Pinpoint the cell where the given text exists, returning its (x, y) midpoint coordinate. 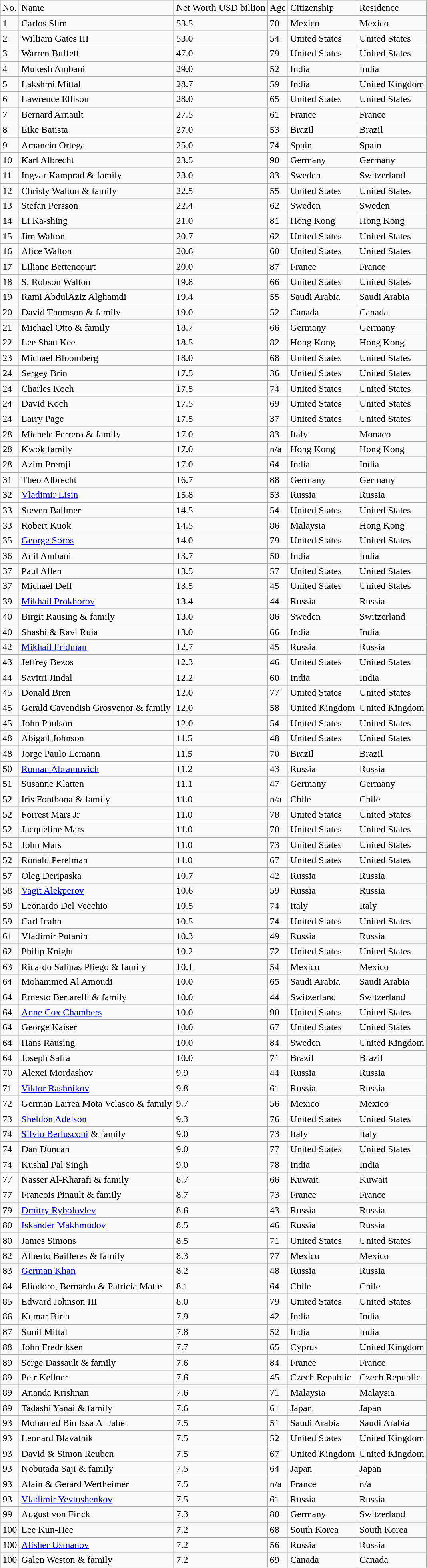
Steven Ballmer (97, 510)
1 (10, 23)
22 (10, 343)
Francois Pinault & family (97, 1195)
3 (10, 54)
Bernard Arnault (97, 114)
12 (10, 191)
47.0 (221, 54)
20.7 (221, 236)
53.0 (221, 38)
Alice Walton (97, 251)
5 (10, 84)
28.0 (221, 99)
Jacqueline Mars (97, 830)
Mohammed Al Amoudi (97, 982)
Michael Otto & family (97, 327)
23.0 (221, 175)
39 (10, 601)
10.1 (221, 967)
No. (10, 8)
Kwok family (97, 449)
2 (10, 38)
25.0 (221, 145)
Stefan Persson (97, 206)
18.5 (221, 343)
16.7 (221, 480)
21 (10, 327)
Dmitry Rybolovlev (97, 1210)
10.2 (221, 952)
22.5 (221, 191)
53.5 (221, 23)
Warren Buffett (97, 54)
12.7 (221, 647)
11 (10, 175)
Sunil Mittal (97, 1332)
Robert Kuok (97, 525)
7 (10, 114)
Sheldon Adelson (97, 1119)
Michael Bloomberg (97, 358)
13.4 (221, 601)
47 (278, 784)
John Fredriksen (97, 1347)
12.3 (221, 662)
Silvio Berlusconi & family (97, 1134)
Mukesh Ambani (97, 69)
8.3 (221, 1256)
7.3 (221, 1514)
Michele Ferrero & family (97, 434)
18.0 (221, 358)
Oleg Deripaska (97, 875)
99 (10, 1514)
Ananda Krishnan (97, 1392)
Hans Rausing (97, 1043)
Nasser Al-Kharafi & family (97, 1180)
23.5 (221, 160)
10.3 (221, 936)
7.8 (221, 1332)
Anil Ambani (97, 556)
Mikhail Fridman (97, 647)
Nobutada Saji & family (97, 1469)
8.6 (221, 1210)
31 (10, 480)
12.2 (221, 678)
8.1 (221, 1286)
19 (10, 297)
Jim Walton (97, 236)
76 (278, 1119)
35 (10, 541)
Christy Walton & family (97, 191)
13 (10, 206)
20 (10, 312)
Joseph Safra (97, 1058)
Lee Shau Kee (97, 343)
Galen Weston & family (97, 1560)
Amancio Ortega (97, 145)
Roman Abramovich (97, 769)
4 (10, 69)
Charles Koch (97, 388)
Lee Kun-Hee (97, 1530)
Alain & Gerard Wertheimer (97, 1484)
Petr Kellner (97, 1377)
Cyprus (323, 1347)
14.0 (221, 541)
August von Finck (97, 1514)
Name (97, 8)
18.7 (221, 327)
20.6 (221, 251)
Edward Johnson III (97, 1301)
Karl Albrecht (97, 160)
Iskander Makhmudov (97, 1225)
David Koch (97, 403)
Michael Dell (97, 586)
Viktor Rashnikov (97, 1088)
19.4 (221, 297)
Lakshmi Mittal (97, 84)
49 (278, 936)
Leonard Blavatnik (97, 1438)
Anne Cox Chambers (97, 1012)
Kushal Pal Singh (97, 1165)
Mohamed Bin Issa Al Jaber (97, 1423)
Jeffrey Bezos (97, 662)
8.0 (221, 1301)
Citizenship (323, 8)
Vladimir Potanin (97, 936)
16 (10, 251)
11.2 (221, 769)
Forrest Mars Jr (97, 814)
8 (10, 130)
Abigail Johnson (97, 738)
Eike Batista (97, 130)
Dan Duncan (97, 1149)
63 (10, 967)
32 (10, 495)
Monaco (391, 434)
8.2 (221, 1271)
9.9 (221, 1073)
Birgit Rausing & family (97, 616)
Shashi & Ravi Ruia (97, 632)
19.0 (221, 312)
Vladimir Lisin (97, 495)
Rami AbdulAziz Alghamdi (97, 297)
George Kaiser (97, 1027)
Alisher Usmanov (97, 1545)
15.8 (221, 495)
9.7 (221, 1103)
Age (278, 8)
Alexei Mordashov (97, 1073)
Vagit Alekperov (97, 890)
James Simons (97, 1241)
21.0 (221, 221)
9.3 (221, 1119)
Iris Fontbona & family (97, 799)
Residence (391, 8)
S. Robson Walton (97, 282)
David & Simon Reuben (97, 1454)
28.7 (221, 84)
22.4 (221, 206)
Carl Icahn (97, 921)
Ernesto Bertarelli & family (97, 997)
Vladimir Yevtushenkov (97, 1499)
David Thomson & family (97, 312)
Tadashi Yanai & family (97, 1408)
Larry Page (97, 419)
Susanne Klatten (97, 784)
13.7 (221, 556)
Leonardo Del Vecchio (97, 906)
Li Ka-shing (97, 221)
23 (10, 358)
10.6 (221, 890)
Azim Premji (97, 465)
85 (10, 1301)
9 (10, 145)
John Paulson (97, 723)
17 (10, 267)
7.9 (221, 1317)
German Larrea Mota Velasco & family (97, 1103)
18 (10, 282)
10.7 (221, 875)
11.1 (221, 784)
9.8 (221, 1088)
Savitri Jindal (97, 678)
29.0 (221, 69)
Paul Allen (97, 571)
Alberto Bailleres & family (97, 1256)
14 (10, 221)
George Soros (97, 541)
Gerald Cavendish Grosvenor & family (97, 708)
Jorge Paulo Lemann (97, 754)
Net Worth USD billion (221, 8)
19.8 (221, 282)
Philip Knight (97, 952)
27.0 (221, 130)
Theo Albrecht (97, 480)
Carlos Slim (97, 23)
Liliane Bettencourt (97, 267)
Kumar Birla (97, 1317)
Serge Dassault & family (97, 1362)
7.7 (221, 1347)
20.0 (221, 267)
81 (278, 221)
William Gates III (97, 38)
Ronald Perelman (97, 860)
Mikhail Prokhorov (97, 601)
Sergey Brin (97, 373)
Donald Bren (97, 693)
Eliodoro, Bernardo & Patricia Matte (97, 1286)
6 (10, 99)
10 (10, 160)
Ricardo Salinas Pliego & family (97, 967)
Lawrence Ellison (97, 99)
Ingvar Kamprad & family (97, 175)
27.5 (221, 114)
John Mars (97, 845)
German Khan (97, 1271)
15 (10, 236)
